Identify which cell holds the provided text, then report its [x, y] central coordinate. 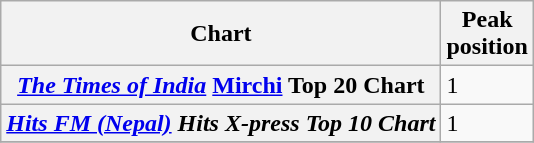
Chart [221, 34]
The Times of India Mirchi Top 20 Chart [221, 85]
Peakposition [487, 34]
Hits FM (Nepal) Hits X-press Top 10 Chart [221, 123]
